Pinpoint the cell where the given text exists, returning its (X, Y) midpoint coordinate. 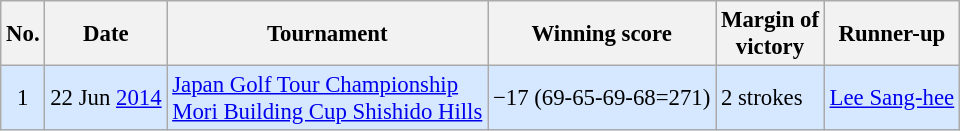
Tournament (328, 34)
No. (23, 34)
1 (23, 98)
Winning score (602, 34)
Date (106, 34)
Japan Golf Tour ChampionshipMori Building Cup Shishido Hills (328, 98)
−17 (69-65-69-68=271) (602, 98)
Runner-up (892, 34)
2 strokes (770, 98)
22 Jun 2014 (106, 98)
Lee Sang-hee (892, 98)
Margin ofvictory (770, 34)
